Return (x, y) of the center of cell containing provided text 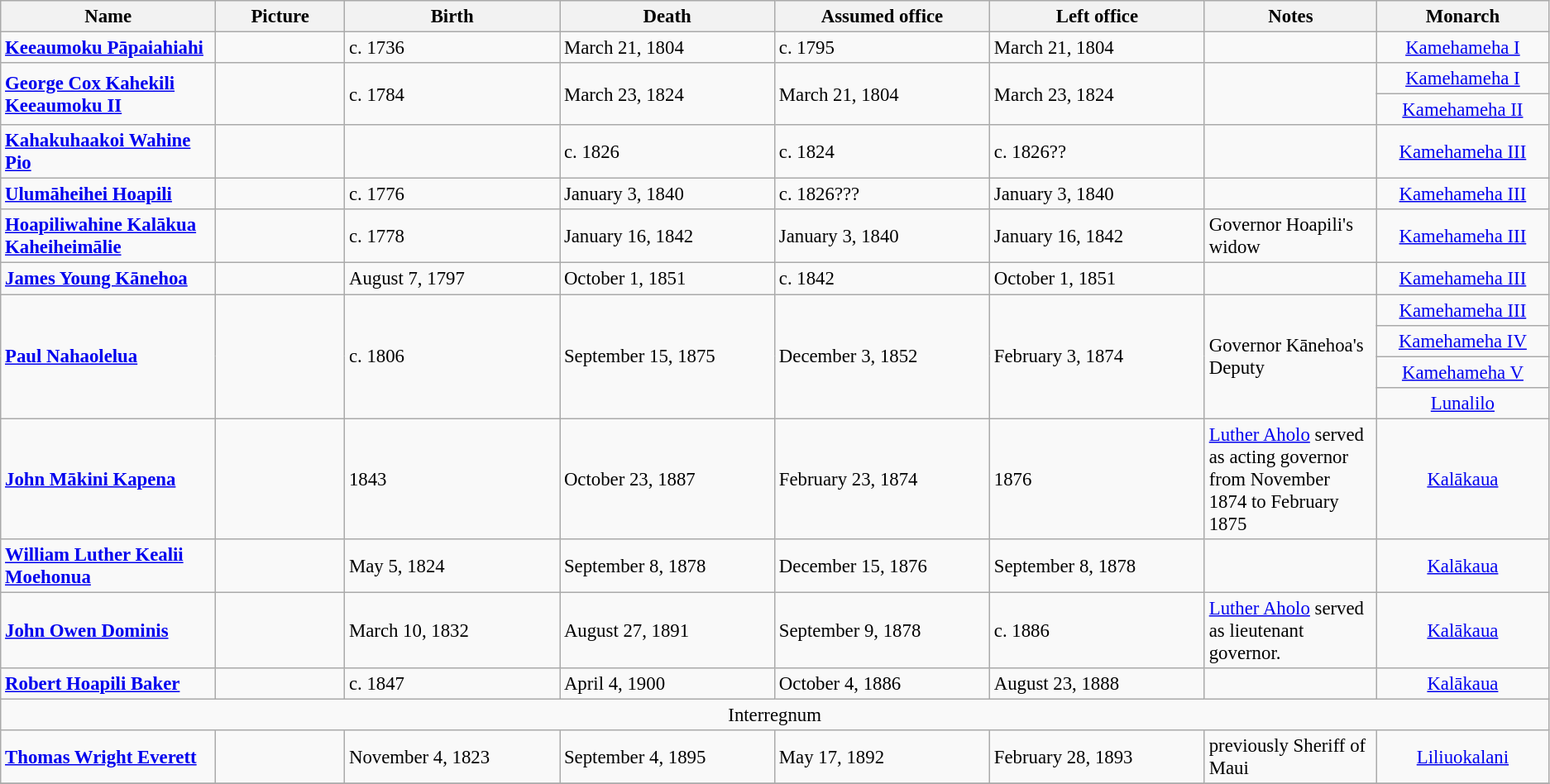
Governor Hoapili's widow (1290, 237)
Paul Nahaolelua (108, 356)
February 3, 1874 (1097, 356)
Luther Aholo served as acting governor from November 1874 to February 1875 (1290, 479)
May 5, 1824 (452, 566)
April 4, 1900 (667, 684)
Ulumāheihei Hoapili (108, 194)
George Cox Kahekili Keeaumoku II (108, 94)
December 3, 1852 (883, 356)
John Mākini Kapena (108, 479)
Kahakuhaakoi Wahine Pio (108, 152)
August 27, 1891 (667, 630)
c. 1776 (452, 194)
Monarch (1462, 17)
Notes (1290, 17)
c. 1824 (883, 152)
August 7, 1797 (452, 279)
Keeaumoku Pāpaiahiahi (108, 48)
Birth (452, 17)
Death (667, 17)
Liliuokalani (1462, 758)
Interregnum (775, 715)
c. 1826 (667, 152)
Thomas Wright Everett (108, 758)
Kamehameha II (1462, 110)
c. 1778 (452, 237)
Hoapiliwahine Kalākua Kaheiheimālie (108, 237)
c. 1736 (452, 48)
October 23, 1887 (667, 479)
December 15, 1876 (883, 566)
c. 1842 (883, 279)
1843 (452, 479)
William Luther Kealii Moehonua (108, 566)
September 4, 1895 (667, 758)
c. 1826??? (883, 194)
March 10, 1832 (452, 630)
Kamehameha IV (1462, 341)
c. 1784 (452, 94)
James Young Kānehoa (108, 279)
September 15, 1875 (667, 356)
September 9, 1878 (883, 630)
May 17, 1892 (883, 758)
February 23, 1874 (883, 479)
c. 1886 (1097, 630)
c. 1826?? (1097, 152)
1876 (1097, 479)
previously Sheriff of Maui (1290, 758)
Robert Hoapili Baker (108, 684)
Kamehameha V (1462, 372)
Picture (280, 17)
February 28, 1893 (1097, 758)
Lunalilo (1462, 403)
Governor Kānehoa's Deputy (1290, 356)
October 4, 1886 (883, 684)
November 4, 1823 (452, 758)
Assumed office (883, 17)
Luther Aholo served as lieutenant governor. (1290, 630)
Name (108, 17)
Left office (1097, 17)
c. 1795 (883, 48)
c. 1847 (452, 684)
c. 1806 (452, 356)
John Owen Dominis (108, 630)
August 23, 1888 (1097, 684)
